Identify which cell holds the provided text, then report its [X, Y] central coordinate. 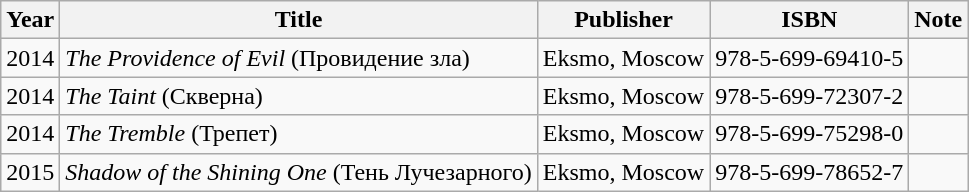
ISBN [810, 20]
2015 [30, 172]
978-5-699-75298-0 [810, 134]
Note [938, 20]
The Taint (Скверна) [298, 96]
978-5-699-69410-5 [810, 58]
Publisher [623, 20]
Title [298, 20]
Year [30, 20]
978-5-699-72307-2 [810, 96]
The Providence of Evil (Провидение зла) [298, 58]
The Tremble (Трепет) [298, 134]
Shadow of the Shining One (Тень Лучезарного) [298, 172]
978-5-699-78652-7 [810, 172]
